From the cell containing the given text, extract its center point as [X, Y] coordinate. 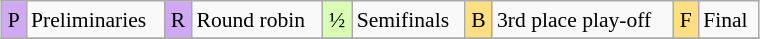
Round robin [256, 20]
R [178, 20]
P [14, 20]
Semifinals [408, 20]
3rd place play-off [583, 20]
½ [338, 20]
Final [728, 20]
F [686, 20]
Preliminaries [95, 20]
B [478, 20]
